Extract the [x, y] coordinate from the center of the cell holding the provided text.  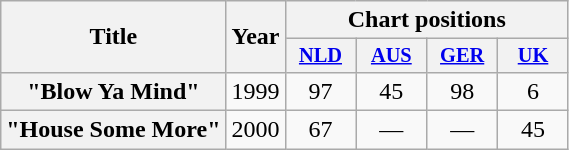
2000 [256, 130]
6 [534, 91]
67 [320, 130]
97 [320, 91]
AUS [392, 56]
UK [534, 56]
"Blow Ya Mind" [114, 91]
NLD [320, 56]
GER [462, 56]
1999 [256, 91]
"House Some More" [114, 130]
Year [256, 37]
Title [114, 37]
Chart positions [426, 20]
98 [462, 91]
